Locate the cell with the specified text and output its [X, Y] center coordinate. 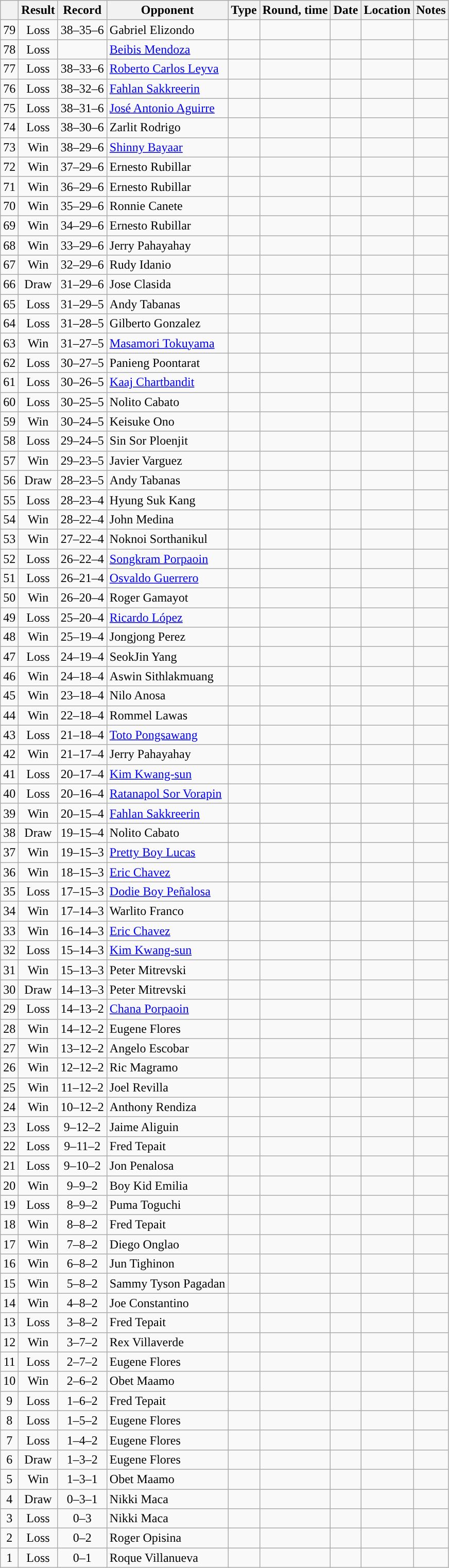
14–13–2 [82, 1009]
41 [9, 774]
Ricardo López [167, 618]
44 [9, 715]
1–5–2 [82, 1420]
6–8–2 [82, 1264]
31–29–6 [82, 285]
28–23–5 [82, 480]
28–22–4 [82, 519]
7–8–2 [82, 1244]
26 [9, 1068]
2–7–2 [82, 1362]
36 [9, 872]
Rex Villaverde [167, 1342]
76 [9, 89]
58 [9, 441]
Roque Villanueva [167, 1558]
30–26–5 [82, 382]
63 [9, 343]
Type [244, 10]
20–16–4 [82, 794]
17–14–3 [82, 911]
46 [9, 676]
75 [9, 108]
26–20–4 [82, 598]
26–21–4 [82, 578]
3–7–2 [82, 1342]
Joe Constantino [167, 1303]
Beibis Mendoza [167, 49]
24–18–4 [82, 676]
1–6–2 [82, 1401]
78 [9, 49]
Roberto Carlos Leyva [167, 69]
66 [9, 285]
John Medina [167, 519]
Dodie Boy Peñalosa [167, 892]
Nilo Anosa [167, 696]
Ric Magramo [167, 1068]
40 [9, 794]
20–17–4 [82, 774]
57 [9, 461]
4 [9, 1499]
Zarlit Rodrigo [167, 128]
Chana Porpaoin [167, 1009]
25–19–4 [82, 637]
23–18–4 [82, 696]
31 [9, 970]
Sammy Tyson Pagadan [167, 1283]
29 [9, 1009]
14–12–2 [82, 1029]
60 [9, 402]
Masamori Tokuyama [167, 343]
30 [9, 990]
Roger Gamayot [167, 598]
53 [9, 539]
51 [9, 578]
30–24–5 [82, 421]
72 [9, 167]
2 [9, 1538]
20–15–4 [82, 813]
23 [9, 1126]
64 [9, 324]
14–13–3 [82, 990]
22–18–4 [82, 715]
74 [9, 128]
Osvaldo Guerrero [167, 578]
71 [9, 186]
0–2 [82, 1538]
27–22–4 [82, 539]
1–4–2 [82, 1440]
Anthony Rendiza [167, 1107]
21–17–4 [82, 754]
42 [9, 754]
Gilberto Gonzalez [167, 324]
8 [9, 1420]
Angelo Escobar [167, 1048]
70 [9, 206]
21 [9, 1166]
10–12–2 [82, 1107]
29–24–5 [82, 441]
9–9–2 [82, 1185]
Opponent [167, 10]
77 [9, 69]
79 [9, 30]
33–29–6 [82, 245]
Warlito Franco [167, 911]
31–28–5 [82, 324]
9–12–2 [82, 1126]
0–1 [82, 1558]
Shinny Bayaar [167, 147]
13–12–2 [82, 1048]
1–3–1 [82, 1479]
Kaaj Chartbandit [167, 382]
38–31–6 [82, 108]
3 [9, 1519]
9 [9, 1401]
2–6–2 [82, 1381]
35 [9, 892]
50 [9, 598]
Rudy Idanio [167, 265]
43 [9, 735]
25 [9, 1087]
1–3–2 [82, 1459]
31–27–5 [82, 343]
35–29–6 [82, 206]
29–23–5 [82, 461]
61 [9, 382]
37 [9, 852]
18–15–3 [82, 872]
21–18–4 [82, 735]
20 [9, 1185]
25–20–4 [82, 618]
19 [9, 1205]
18 [9, 1225]
Noknoi Sorthanikul [167, 539]
38–33–6 [82, 69]
45 [9, 696]
Jaime Aliguin [167, 1126]
56 [9, 480]
68 [9, 245]
59 [9, 421]
36–29–6 [82, 186]
Panieng Poontarat [167, 363]
Roger Opisina [167, 1538]
5–8–2 [82, 1283]
32 [9, 950]
SeokJin Yang [167, 657]
12 [9, 1342]
Result [38, 10]
5 [9, 1479]
73 [9, 147]
9–11–2 [82, 1146]
Jon Penalosa [167, 1166]
32–29–6 [82, 265]
José Antonio Aguirre [167, 108]
Pretty Boy Lucas [167, 852]
14 [9, 1303]
4–8–2 [82, 1303]
19–15–3 [82, 852]
19–15–4 [82, 833]
10 [9, 1381]
Rommel Lawas [167, 715]
38–35–6 [82, 30]
Javier Varguez [167, 461]
49 [9, 618]
34–29–6 [82, 225]
6 [9, 1459]
16 [9, 1264]
67 [9, 265]
Toto Pongsawang [167, 735]
Gabriel Elizondo [167, 30]
3–8–2 [82, 1323]
Ratanapol Sor Vorapin [167, 794]
15 [9, 1283]
34 [9, 911]
Boy Kid Emilia [167, 1185]
38 [9, 833]
0–3–1 [82, 1499]
Jongjong Perez [167, 637]
30–27–5 [82, 363]
69 [9, 225]
28–23–4 [82, 500]
65 [9, 304]
38–29–6 [82, 147]
62 [9, 363]
15–13–3 [82, 970]
37–29–6 [82, 167]
8–9–2 [82, 1205]
38–32–6 [82, 89]
Sin Sor Ploenjit [167, 441]
Songkram Porpaoin [167, 558]
Record [82, 10]
Round, time [295, 10]
Location [387, 10]
Notes [431, 10]
9–10–2 [82, 1166]
13 [9, 1323]
31–29–5 [82, 304]
48 [9, 637]
24–19–4 [82, 657]
39 [9, 813]
Jose Clasida [167, 285]
27 [9, 1048]
Puma Toguchi [167, 1205]
26–22–4 [82, 558]
24 [9, 1107]
7 [9, 1440]
Ronnie Canete [167, 206]
15–14–3 [82, 950]
52 [9, 558]
47 [9, 657]
11 [9, 1362]
17 [9, 1244]
Keisuke Ono [167, 421]
Joel Revilla [167, 1087]
38–30–6 [82, 128]
Diego Onglao [167, 1244]
Date [346, 10]
0–3 [82, 1519]
17–15–3 [82, 892]
28 [9, 1029]
22 [9, 1146]
16–14–3 [82, 931]
30–25–5 [82, 402]
33 [9, 931]
1 [9, 1558]
Hyung Suk Kang [167, 500]
8–8–2 [82, 1225]
Aswin Sithlakmuang [167, 676]
55 [9, 500]
11–12–2 [82, 1087]
12–12–2 [82, 1068]
Jun Tighinon [167, 1264]
54 [9, 519]
